Provide the [X, Y] coordinate of the cell's center where the given text is located.  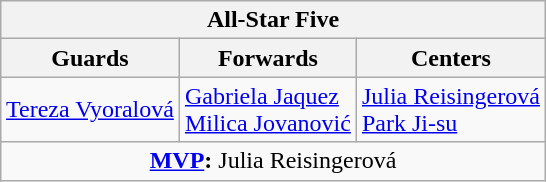
Julia Reisingerová Park Ji-su [450, 110]
Guards [90, 58]
All-Star Five [274, 20]
Forwards [268, 58]
MVP: Julia Reisingerová [274, 161]
Centers [450, 58]
Tereza Vyoralová [90, 110]
Gabriela Jaquez Milica Jovanović [268, 110]
